Output the (x, y) coordinate of the center of the cell containing the given text.  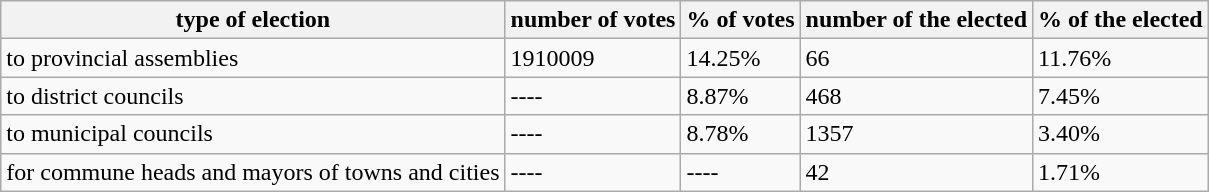
to municipal councils (253, 134)
11.76% (1121, 58)
3.40% (1121, 134)
1910009 (593, 58)
for commune heads and mayors of towns and cities (253, 172)
% of votes (740, 20)
% of the elected (1121, 20)
number of the elected (916, 20)
1357 (916, 134)
number of votes (593, 20)
7.45% (1121, 96)
42 (916, 172)
66 (916, 58)
14.25% (740, 58)
8.87% (740, 96)
8.78% (740, 134)
1.71% (1121, 172)
to provincial assemblies (253, 58)
468 (916, 96)
type of election (253, 20)
to district councils (253, 96)
